Scan for the cell matching the given text and deliver its [x, y] coordinate at center. 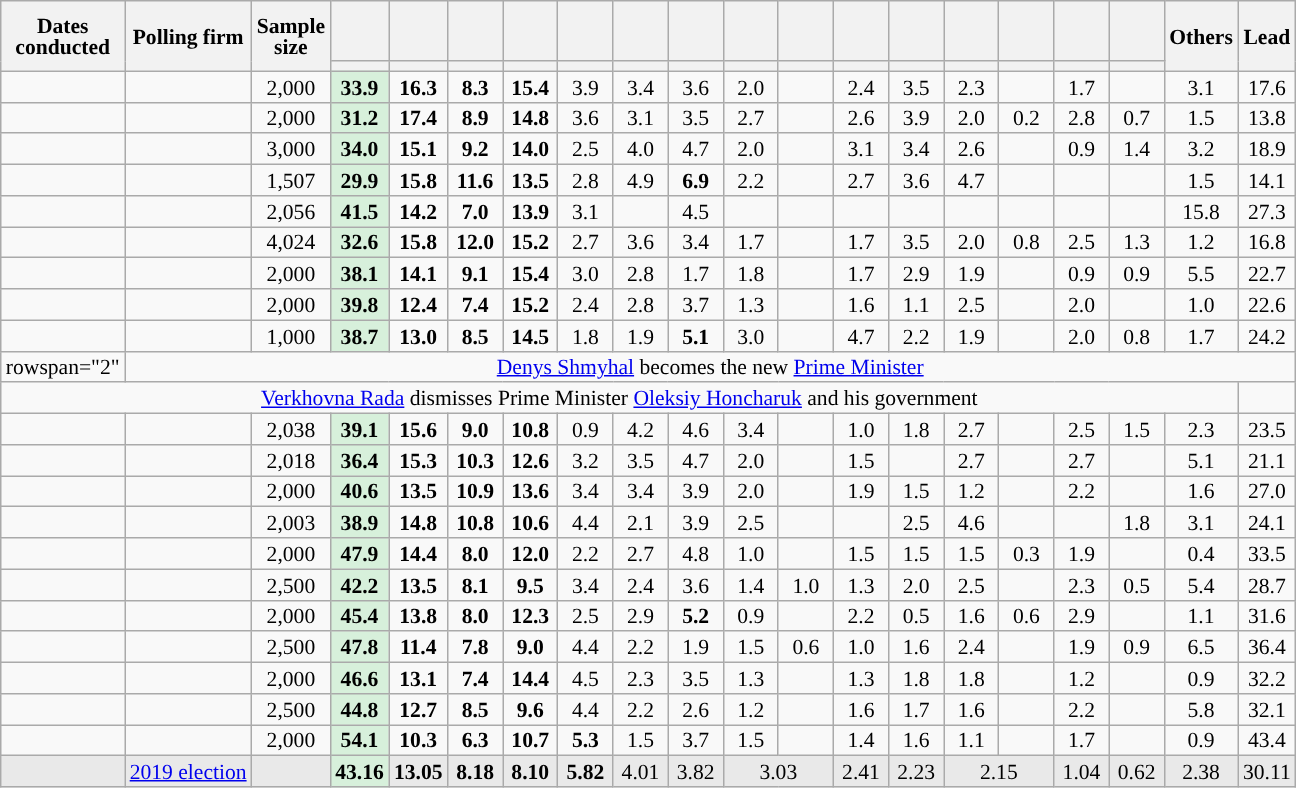
3.82 [696, 772]
5.82 [586, 772]
6.5 [1201, 648]
5.5 [1201, 274]
24.2 [1267, 336]
3,000 [291, 150]
Others [1201, 36]
Samplesize [291, 36]
11.4 [418, 648]
2.38 [1201, 772]
24.1 [1267, 522]
7.0 [476, 212]
5.3 [586, 740]
3.03 [778, 772]
4.2 [640, 430]
2.15 [999, 772]
4.01 [640, 772]
2,056 [291, 212]
22.6 [1267, 304]
34.0 [360, 150]
1,000 [291, 336]
Denys Shmyhal becomes the new Prime Minister [710, 366]
32.6 [360, 242]
6.9 [696, 180]
2,018 [291, 460]
47.8 [360, 648]
21.1 [1267, 460]
15.3 [418, 460]
Polling firm [188, 36]
2019 election [188, 772]
2.41 [860, 772]
29.9 [360, 180]
10.9 [476, 492]
14.2 [418, 212]
13.0 [418, 336]
12.7 [418, 710]
13.1 [418, 678]
Lead [1267, 36]
2.23 [916, 772]
12.6 [530, 460]
42.2 [360, 584]
10.6 [530, 522]
2.1 [640, 522]
8.10 [530, 772]
Verkhovna Rada dismisses Prime Minister Oleksiy Honcharuk and his government [620, 398]
0.62 [1136, 772]
9.6 [530, 710]
32.2 [1267, 678]
44.8 [360, 710]
8.18 [476, 772]
13.05 [418, 772]
22.7 [1267, 274]
45.4 [360, 616]
8.9 [476, 118]
17.6 [1267, 86]
43.4 [1267, 740]
15.6 [418, 430]
12.3 [530, 616]
2,038 [291, 430]
2,003 [291, 522]
33.9 [360, 86]
23.5 [1267, 430]
9.5 [530, 584]
0.7 [1136, 118]
40.6 [360, 492]
5.2 [696, 616]
38.1 [360, 274]
4.9 [640, 180]
33.5 [1267, 554]
9.1 [476, 274]
13.6 [530, 492]
4,024 [291, 242]
0.2 [1026, 118]
14.0 [530, 150]
13.9 [530, 212]
8.3 [476, 86]
9.2 [476, 150]
43.16 [360, 772]
0.4 [1201, 554]
12.4 [418, 304]
8.1 [476, 584]
18.9 [1267, 150]
54.1 [360, 740]
0.3 [1026, 554]
5.4 [1201, 584]
32.1 [1267, 710]
41.5 [360, 212]
7.8 [476, 648]
17.4 [418, 118]
38.9 [360, 522]
5.8 [1201, 710]
1,507 [291, 180]
31.2 [360, 118]
27.0 [1267, 492]
39.1 [360, 430]
47.9 [360, 554]
16.8 [1267, 242]
Datesconducted [63, 36]
6.3 [476, 740]
46.6 [360, 678]
39.8 [360, 304]
15.1 [418, 150]
30.11 [1267, 772]
4.8 [696, 554]
rowspan="2" [63, 366]
28.7 [1267, 584]
31.6 [1267, 616]
14.5 [530, 336]
27.3 [1267, 212]
4.0 [640, 150]
10.7 [530, 740]
16.3 [418, 86]
1.04 [1082, 772]
38.7 [360, 336]
11.6 [476, 180]
